From the cell containing the given text, extract its center point as (x, y) coordinate. 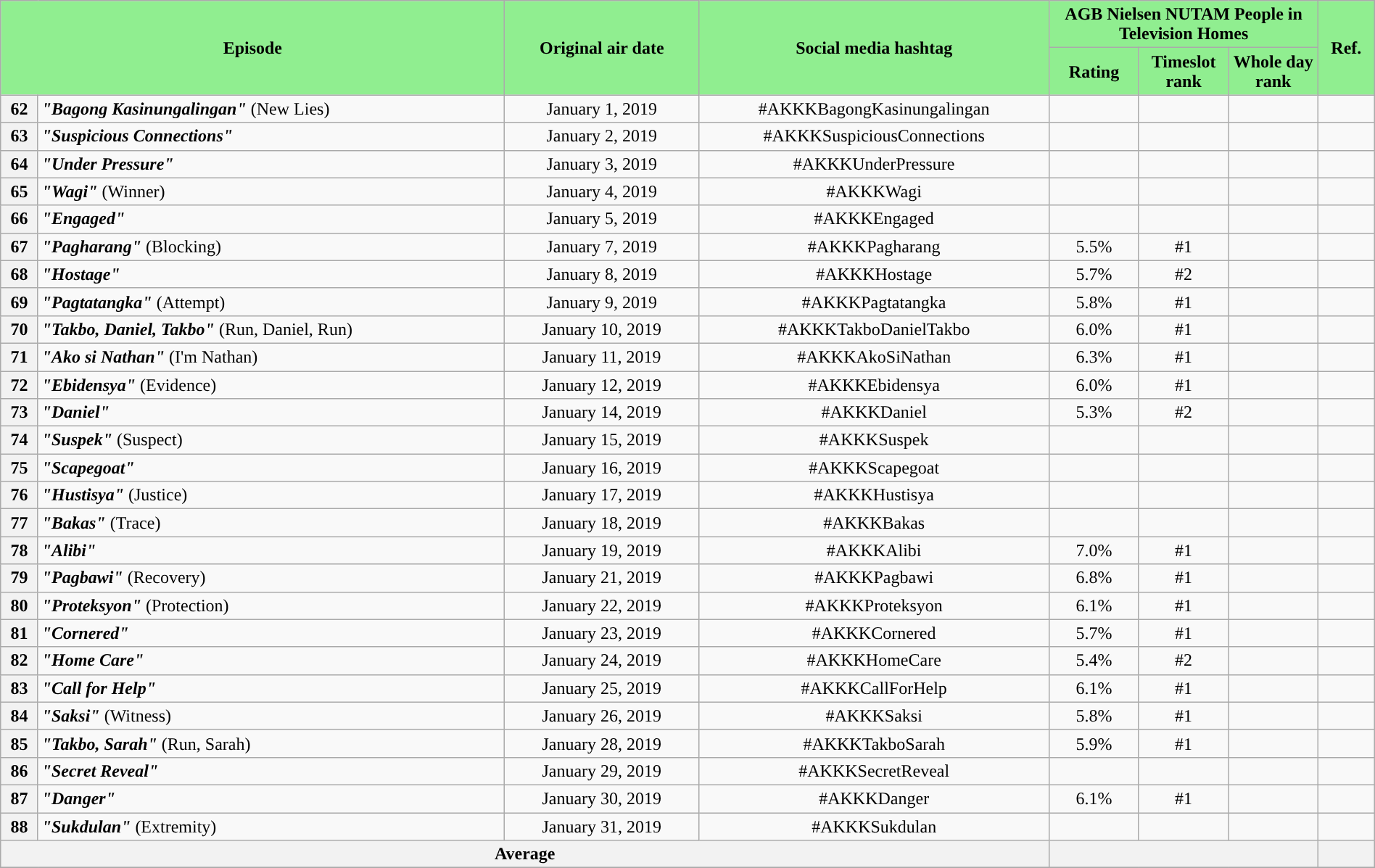
"Home Care" (271, 661)
#AKKKSaksi (875, 716)
#AKKKScapegoat (875, 468)
#AKKKWagi (875, 191)
#AKKKTakboDanielTakbo (875, 329)
"Hustisya" (Justice) (271, 495)
#AKKKCallForHelp (875, 688)
"Daniel" (271, 413)
January 7, 2019 (602, 247)
January 14, 2019 (602, 413)
6.3% (1094, 357)
"Sukdulan" (Extremity) (271, 826)
#AKKKAlibi (875, 550)
January 25, 2019 (602, 688)
January 11, 2019 (602, 357)
Ref. (1346, 48)
82 (19, 661)
Rating (1094, 71)
January 16, 2019 (602, 468)
65 (19, 191)
79 (19, 578)
87 (19, 798)
"Ebidensya" (Evidence) (271, 385)
"Ako si Nathan" (I'm Nathan) (271, 357)
"Danger" (271, 798)
January 21, 2019 (602, 578)
"Pagbawi" (Recovery) (271, 578)
6.8% (1094, 578)
"Takbo, Daniel, Takbo" (Run, Daniel, Run) (271, 329)
"Under Pressure" (271, 164)
#AKKKCornered (875, 633)
66 (19, 219)
5.4% (1094, 661)
#AKKKPagtatangka (875, 302)
62 (19, 109)
Social media hashtag (875, 48)
January 15, 2019 (602, 440)
Average (525, 854)
#AKKKDanger (875, 798)
83 (19, 688)
#AKKKTakboSarah (875, 743)
70 (19, 329)
#AKKKEbidensya (875, 385)
78 (19, 550)
January 17, 2019 (602, 495)
"Suspicious Connections" (271, 136)
January 22, 2019 (602, 605)
AGB Nielsen NUTAM People in Television Homes (1184, 25)
#AKKKBagongKasinungalingan (875, 109)
#AKKKSuspiciousConnections (875, 136)
January 5, 2019 (602, 219)
"Saksi" (Witness) (271, 716)
Original air date (602, 48)
January 9, 2019 (602, 302)
77 (19, 523)
"Bakas" (Trace) (271, 523)
"Suspek" (Suspect) (271, 440)
January 10, 2019 (602, 329)
#AKKKDaniel (875, 413)
#AKKKSukdulan (875, 826)
88 (19, 826)
January 2, 2019 (602, 136)
January 24, 2019 (602, 661)
"Bagong Kasinungalingan" (New Lies) (271, 109)
84 (19, 716)
Episode (252, 48)
January 3, 2019 (602, 164)
"Takbo, Sarah" (Run, Sarah) (271, 743)
#AKKKBakas (875, 523)
"Alibi" (271, 550)
"Pagtatangka" (Attempt) (271, 302)
January 30, 2019 (602, 798)
68 (19, 274)
63 (19, 136)
80 (19, 605)
69 (19, 302)
#AKKKProteksyon (875, 605)
January 12, 2019 (602, 385)
January 26, 2019 (602, 716)
January 4, 2019 (602, 191)
#AKKKPagharang (875, 247)
"Wagi" (Winner) (271, 191)
"Scapegoat" (271, 468)
76 (19, 495)
Whole dayrank (1273, 71)
#AKKKPagbawi (875, 578)
January 29, 2019 (602, 771)
January 18, 2019 (602, 523)
January 8, 2019 (602, 274)
85 (19, 743)
#AKKKHomeCare (875, 661)
64 (19, 164)
75 (19, 468)
5.5% (1094, 247)
73 (19, 413)
86 (19, 771)
"Hostage" (271, 274)
Timeslotrank (1184, 71)
5.3% (1094, 413)
January 31, 2019 (602, 826)
January 23, 2019 (602, 633)
#AKKKAkoSiNathan (875, 357)
"Cornered" (271, 633)
#AKKKSecretReveal (875, 771)
5.9% (1094, 743)
#AKKKSuspek (875, 440)
81 (19, 633)
7.0% (1094, 550)
January 19, 2019 (602, 550)
71 (19, 357)
"Call for Help" (271, 688)
#AKKKHustisya (875, 495)
"Engaged" (271, 219)
January 28, 2019 (602, 743)
"Proteksyon" (Protection) (271, 605)
#AKKKEngaged (875, 219)
67 (19, 247)
#AKKKHostage (875, 274)
72 (19, 385)
"Secret Reveal" (271, 771)
January 1, 2019 (602, 109)
#AKKKUnderPressure (875, 164)
"Pagharang" (Blocking) (271, 247)
74 (19, 440)
